Capture the cell that displays the provided text and extract its [x, y] central coordinate. 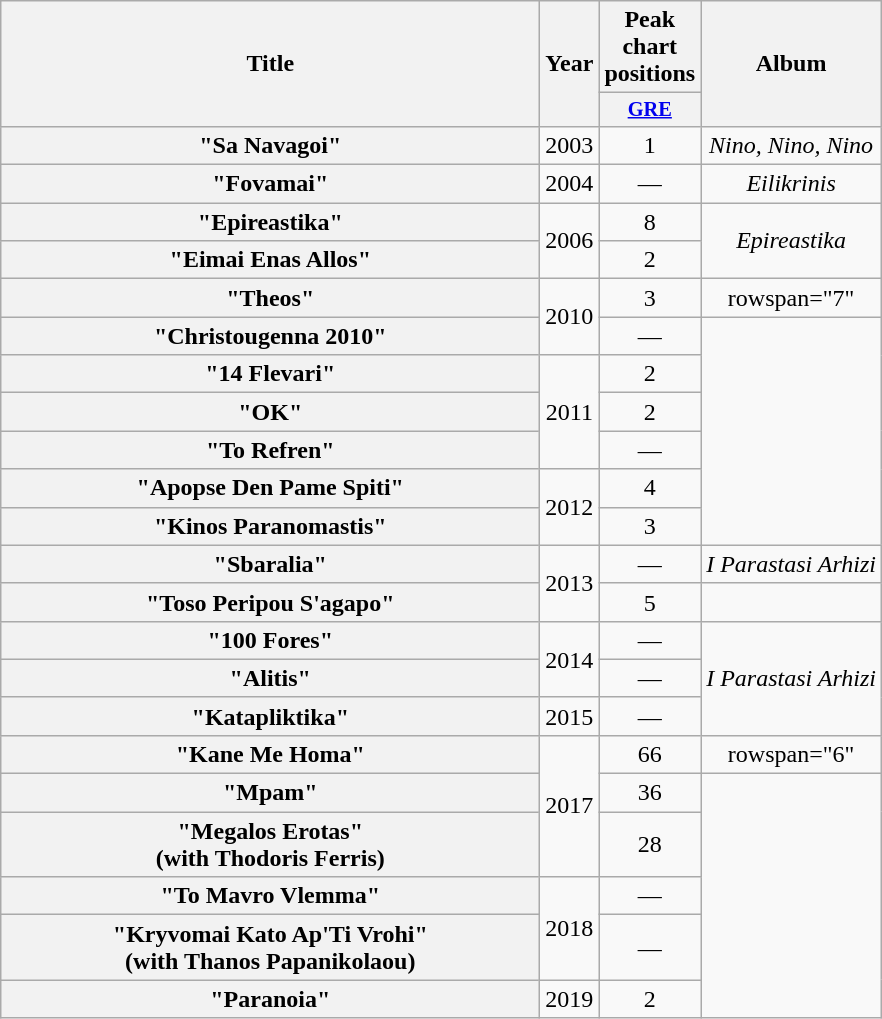
"Sa Navagoi" [270, 145]
2014 [570, 659]
Epireastika [792, 241]
"Toso Peripou S'agapo" [270, 602]
"Epireastika" [270, 222]
"Sbaralia" [270, 564]
2017 [570, 806]
2010 [570, 317]
rowspan="7" [792, 298]
"Fovamai" [270, 184]
"14 Flevari" [270, 374]
36 [650, 793]
2012 [570, 507]
"Paranoia" [270, 999]
2011 [570, 412]
2004 [570, 184]
2003 [570, 145]
"Katapliktika" [270, 716]
Nino, Nino, Nino [792, 145]
Album [792, 64]
Eilikrinis [792, 184]
GRE [650, 110]
1 [650, 145]
"Mpam" [270, 793]
2015 [570, 716]
8 [650, 222]
2019 [570, 999]
4 [650, 488]
"Theos" [270, 298]
"Kryvomai Kato Ap'Ti Vrohi"(with Thanos Papanikolaou) [270, 948]
rowspan="6" [792, 754]
"OK" [270, 412]
2013 [570, 583]
2006 [570, 241]
"To Refren" [270, 450]
66 [650, 754]
"Apopse Den Pame Spiti" [270, 488]
"To Mavro Vlemma" [270, 896]
"Christougenna 2010" [270, 336]
Peak chart positions [650, 47]
"Megalos Erotas"(with Thodoris Ferris) [270, 844]
Year [570, 64]
2018 [570, 928]
"Alitis" [270, 678]
"Eimai Enas Allos" [270, 260]
"Kinos Paranomastis" [270, 526]
Title [270, 64]
5 [650, 602]
"Kane Me Homa" [270, 754]
28 [650, 844]
"100 Fores" [270, 640]
